Detect which cell encompasses the target text, then output its [X, Y] center coordinate. 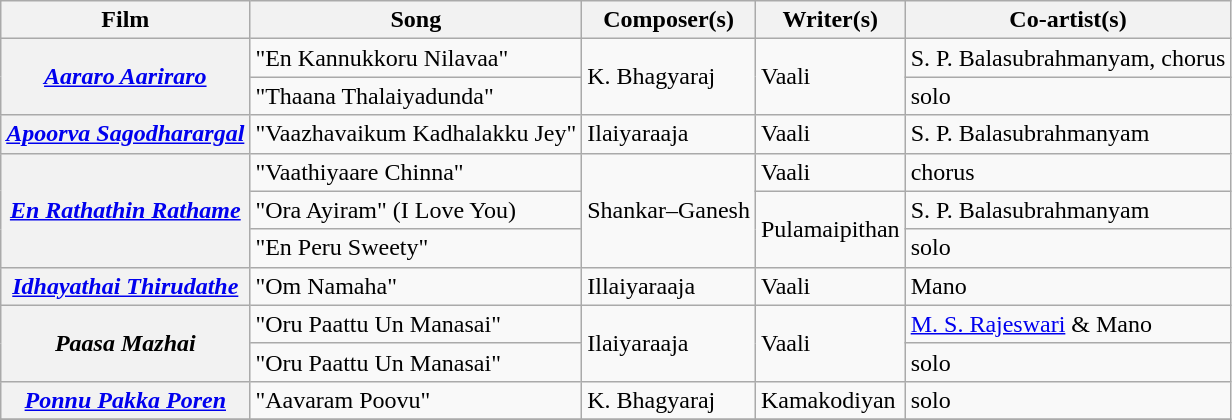
Co-artist(s) [1068, 20]
En Rathathin Rathame [126, 210]
Kamakodiyan [830, 400]
Paasa Mazhai [126, 343]
Film [126, 20]
Mano [1068, 286]
"Thaana Thalaiyadunda" [416, 96]
"En Peru Sweety" [416, 248]
Pulamaipithan [830, 229]
"Vaazhavaikum Kadhalakku Jey" [416, 134]
Ponnu Pakka Poren [126, 400]
chorus [1068, 172]
S. P. Balasubrahmanyam, chorus [1068, 58]
Idhayathai Thirudathe [126, 286]
"Ora Ayiram" (I Love You) [416, 210]
Song [416, 20]
Aararo Aariraro [126, 77]
"Aavaram Poovu" [416, 400]
Composer(s) [669, 20]
"Vaathiyaare Chinna" [416, 172]
Shankar–Ganesh [669, 210]
M. S. Rajeswari & Mano [1068, 324]
"En Kannukkoru Nilavaa" [416, 58]
Apoorva Sagodharargal [126, 134]
Writer(s) [830, 20]
Illaiyaraaja [669, 286]
"Om Namaha" [416, 286]
